Capture the cell that displays the provided text and extract its (X, Y) central coordinate. 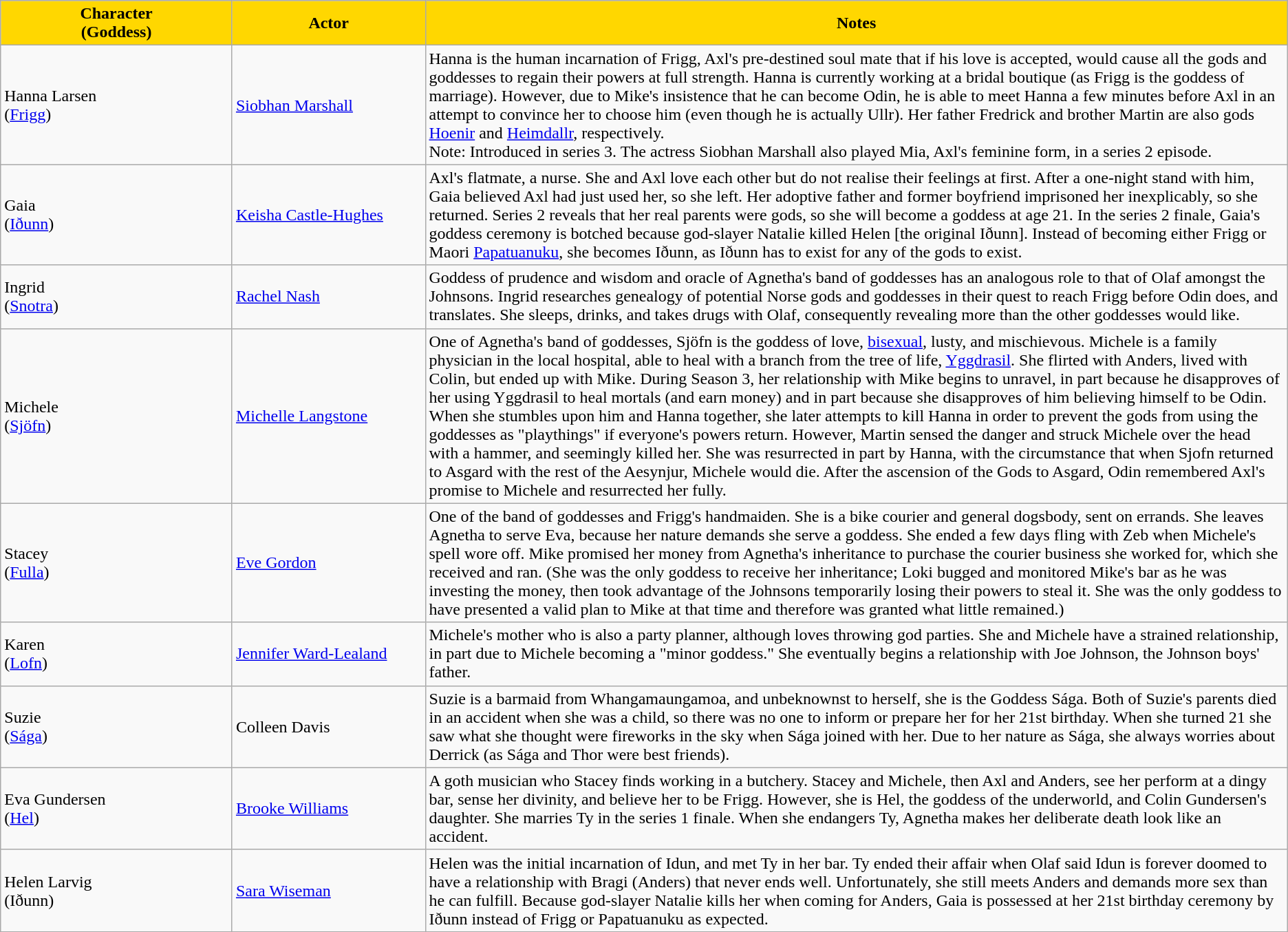
Actor (329, 23)
Keisha Castle-Hughes (329, 215)
Karen(Lofn) (117, 654)
Eve Gordon (329, 563)
Rachel Nash (329, 297)
Brooke Williams (329, 808)
Suzie(Sága) (117, 727)
Colleen Davis (329, 727)
Helen Larvig(Iðunn) (117, 891)
Stacey(Fulla) (117, 563)
Hanna Larsen(Frigg) (117, 105)
Gaia(Iðunn) (117, 215)
Michelle Langstone (329, 416)
Siobhan Marshall (329, 105)
Character(Goddess) (117, 23)
Jennifer Ward-Lealand (329, 654)
Ingrid(Snotra) (117, 297)
Sara Wiseman (329, 891)
Notes (856, 23)
Michele(Sjöfn) (117, 416)
Eva Gundersen(Hel) (117, 808)
